Detect which cell encompasses the target text, then output its (x, y) center coordinate. 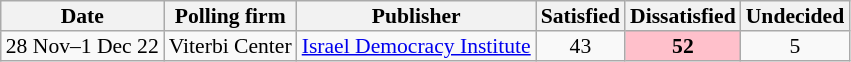
28 Nov–1 Dec 22 (82, 46)
Undecided (795, 16)
Date (82, 16)
Viterbi Center (230, 46)
Satisfied (580, 16)
5 (795, 46)
43 (580, 46)
52 (683, 46)
Publisher (416, 16)
Israel Democracy Institute (416, 46)
Polling firm (230, 16)
Dissatisfied (683, 16)
